For the text-containing cell, return its midpoint in [x, y] coordinate format. 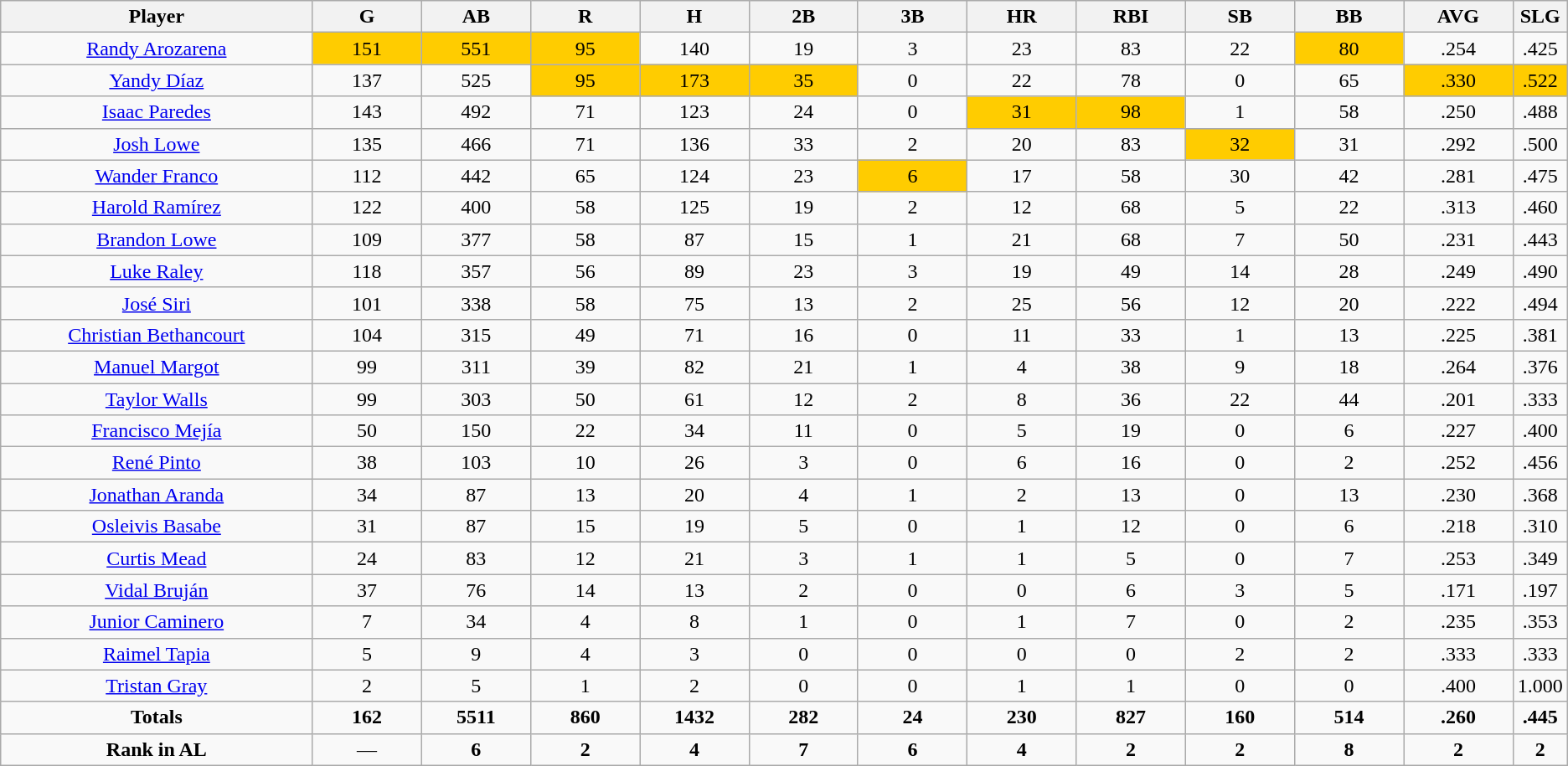
AVG [1458, 17]
.475 [1540, 176]
Harold Ramírez [157, 208]
514 [1349, 717]
Jonathan Aranda [157, 495]
.231 [1458, 239]
Vidal Bruján [157, 590]
160 [1240, 717]
338 [476, 303]
Manuel Margot [157, 367]
.201 [1458, 399]
.494 [1540, 303]
Taylor Walls [157, 399]
.253 [1458, 558]
.197 [1540, 590]
39 [585, 367]
135 [367, 144]
101 [367, 303]
.227 [1458, 431]
3B [912, 17]
Totals [157, 717]
26 [694, 463]
525 [476, 80]
Osleivis Basabe [157, 527]
118 [367, 271]
303 [476, 399]
25 [1022, 303]
.235 [1458, 622]
Brandon Lowe [157, 239]
37 [367, 590]
.488 [1540, 112]
.445 [1540, 717]
.368 [1540, 495]
H [694, 17]
.490 [1540, 271]
Junior Caminero [157, 622]
377 [476, 239]
.353 [1540, 622]
BB [1349, 17]
.250 [1458, 112]
36 [1131, 399]
G [367, 17]
75 [694, 303]
492 [476, 112]
136 [694, 144]
Luke Raley [157, 271]
466 [476, 144]
140 [694, 49]
.218 [1458, 527]
René Pinto [157, 463]
137 [367, 80]
Francisco Mejía [157, 431]
230 [1022, 717]
5511 [476, 717]
103 [476, 463]
123 [694, 112]
R [585, 17]
82 [694, 367]
Randy Arozarena [157, 49]
112 [367, 176]
151 [367, 49]
.456 [1540, 463]
827 [1131, 717]
Player [157, 17]
Isaac Paredes [157, 112]
RBI [1131, 17]
.310 [1540, 527]
1432 [694, 717]
78 [1131, 80]
42 [1349, 176]
122 [367, 208]
551 [476, 49]
124 [694, 176]
.349 [1540, 558]
150 [476, 431]
.260 [1458, 717]
311 [476, 367]
44 [1349, 399]
109 [367, 239]
Raimel Tapia [157, 654]
28 [1349, 271]
143 [367, 112]
30 [1240, 176]
.230 [1458, 495]
Curtis Mead [157, 558]
.281 [1458, 176]
HR [1022, 17]
400 [476, 208]
98 [1131, 112]
282 [803, 717]
80 [1349, 49]
442 [476, 176]
17 [1022, 176]
.249 [1458, 271]
.292 [1458, 144]
Tristan Gray [157, 686]
10 [585, 463]
35 [803, 80]
.443 [1540, 239]
61 [694, 399]
.330 [1458, 80]
— [367, 749]
Josh Lowe [157, 144]
.171 [1458, 590]
.222 [1458, 303]
.522 [1540, 80]
Wander Franco [157, 176]
.264 [1458, 367]
315 [476, 335]
.252 [1458, 463]
Rank in AL [157, 749]
104 [367, 335]
860 [585, 717]
.225 [1458, 335]
.425 [1540, 49]
1.000 [1540, 686]
.376 [1540, 367]
18 [1349, 367]
.313 [1458, 208]
.381 [1540, 335]
125 [694, 208]
AB [476, 17]
.500 [1540, 144]
173 [694, 80]
.460 [1540, 208]
SLG [1540, 17]
76 [476, 590]
162 [367, 717]
32 [1240, 144]
José Siri [157, 303]
Yandy Díaz [157, 80]
.254 [1458, 49]
357 [476, 271]
Christian Bethancourt [157, 335]
2B [803, 17]
SB [1240, 17]
89 [694, 271]
